Capture the cell that displays the provided text and extract its [X, Y] central coordinate. 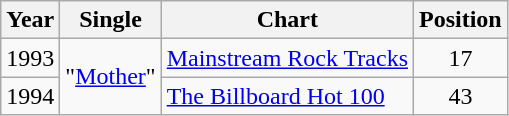
Year [30, 20]
43 [461, 96]
1993 [30, 58]
Single [110, 20]
Position [461, 20]
"Mother" [110, 77]
The Billboard Hot 100 [287, 96]
17 [461, 58]
Chart [287, 20]
1994 [30, 96]
Mainstream Rock Tracks [287, 58]
